Detect which cell encompasses the target text, then output its [x, y] center coordinate. 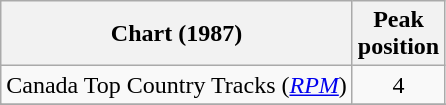
4 [398, 85]
Peakposition [398, 34]
Canada Top Country Tracks (RPM) [177, 85]
Chart (1987) [177, 34]
